Identify which cell holds the provided text, then report its (x, y) central coordinate. 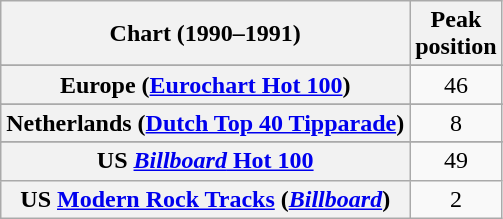
49 (456, 161)
Peakposition (456, 34)
Netherlands (Dutch Top 40 Tipparade) (206, 123)
US Billboard Hot 100 (206, 161)
Chart (1990–1991) (206, 34)
Europe (Eurochart Hot 100) (206, 85)
US Modern Rock Tracks (Billboard) (206, 199)
46 (456, 85)
8 (456, 123)
2 (456, 199)
